From the cell containing the given text, extract its center point as [X, Y] coordinate. 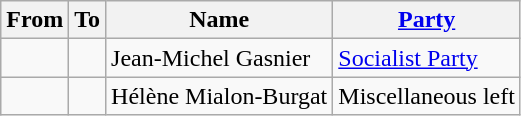
Hélène Mialon-Burgat [220, 96]
Jean-Michel Gasnier [220, 58]
Socialist Party [427, 58]
From [35, 20]
Miscellaneous left [427, 96]
Party [427, 20]
Name [220, 20]
To [88, 20]
